Detect which cell encompasses the target text, then output its [x, y] center coordinate. 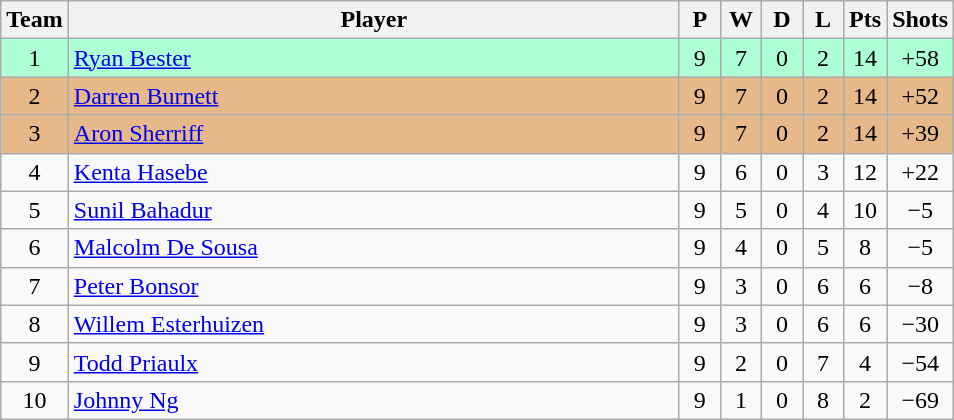
+22 [920, 172]
−8 [920, 286]
Team [35, 20]
+39 [920, 134]
+52 [920, 96]
Willem Esterhuizen [374, 324]
Player [374, 20]
Sunil Bahadur [374, 210]
D [782, 20]
W [740, 20]
Ryan Bester [374, 58]
−30 [920, 324]
−69 [920, 400]
Pts [866, 20]
−54 [920, 362]
Peter Bonsor [374, 286]
Shots [920, 20]
Aron Sherriff [374, 134]
Darren Burnett [374, 96]
12 [866, 172]
+58 [920, 58]
Todd Priaulx [374, 362]
Johnny Ng [374, 400]
L [824, 20]
Kenta Hasebe [374, 172]
P [700, 20]
Malcolm De Sousa [374, 248]
